Find where the given text appears and provide that cell's center as (x, y) coordinate. 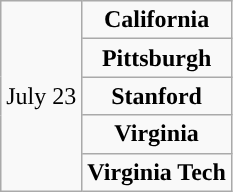
Virginia Tech (157, 172)
Virginia (157, 134)
Pittsburgh (157, 58)
California (157, 20)
Stanford (157, 96)
July 23 (42, 96)
